Provide the (X, Y) coordinate of the cell's center where the given text is located.  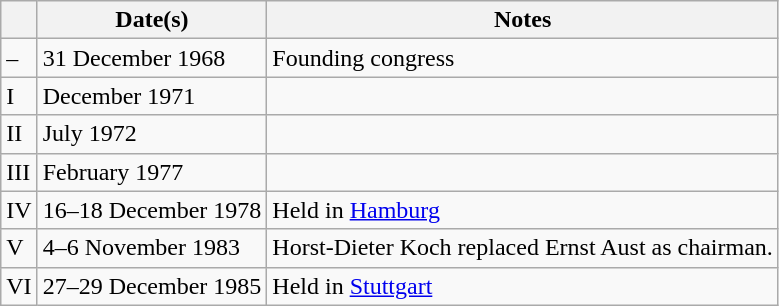
I (19, 96)
July 1972 (152, 134)
Held in Hamburg (523, 210)
Horst-Dieter Koch replaced Ernst Aust as chairman. (523, 248)
Date(s) (152, 20)
27–29 December 1985 (152, 286)
Notes (523, 20)
31 December 1968 (152, 58)
Founding congress (523, 58)
16–18 December 1978 (152, 210)
December 1971 (152, 96)
II (19, 134)
February 1977 (152, 172)
V (19, 248)
– (19, 58)
VI (19, 286)
4–6 November 1983 (152, 248)
IV (19, 210)
Held in Stuttgart (523, 286)
III (19, 172)
